Identify which cell holds the provided text, then report its (X, Y) central coordinate. 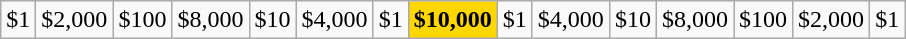
$10,000 (452, 20)
